For the text-containing cell, return its midpoint in (x, y) coordinate format. 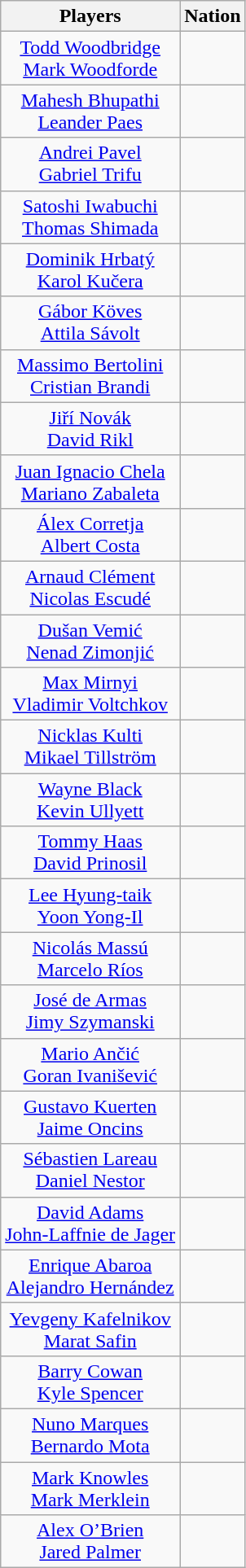
Yevgeny Kafelnikov Marat Safin (90, 1329)
Sébastien Lareau Daniel Nestor (90, 1171)
Alex O’Brien Jared Palmer (90, 1542)
Gustavo Kuerten Jaime Oncins (90, 1117)
Nation (213, 16)
Max Mirnyi Vladimir Voltchkov (90, 694)
Mahesh Bhupathi Leander Paes (90, 111)
Mark Knowles Mark Merklein (90, 1488)
Enrique Abaroa Alejandro Hernández (90, 1277)
Massimo Bertolini Cristian Brandi (90, 376)
Dušan Vemić Nenad Zimonjić (90, 640)
Mario Ančić Goran Ivanišević (90, 1065)
Álex Corretja Albert Costa (90, 534)
Dominik Hrbatý Karol Kučera (90, 270)
Andrei Pavel Gabriel Trifu (90, 164)
Todd Woodbridge Mark Woodforde (90, 59)
Juan Ignacio Chela Mariano Zabaleta (90, 482)
Wayne Black Kevin Ullyett (90, 799)
Nicolás Massú Marcelo Ríos (90, 959)
José de Armas Jimy Szymanski (90, 1011)
David Adams John-Laffnie de Jager (90, 1223)
Arnaud Clément Nicolas Escudé (90, 588)
Barry Cowan Kyle Spencer (90, 1382)
Tommy Haas David Prinosil (90, 853)
Gábor Köves Attila Sávolt (90, 322)
Jiří Novák David Rikl (90, 428)
Nicklas Kulti Mikael Tillström (90, 747)
Satoshi Iwabuchi Thomas Shimada (90, 217)
Lee Hyung-taik Yoon Yong-Il (90, 905)
Players (90, 16)
Nuno Marques Bernardo Mota (90, 1434)
